Identify which cell holds the provided text, then report its (X, Y) central coordinate. 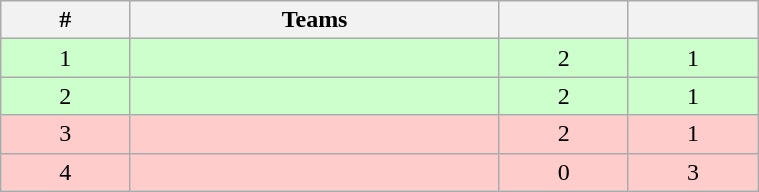
# (66, 20)
4 (66, 172)
Teams (314, 20)
0 (564, 172)
